Find where the given text appears and provide that cell's center as (x, y) coordinate. 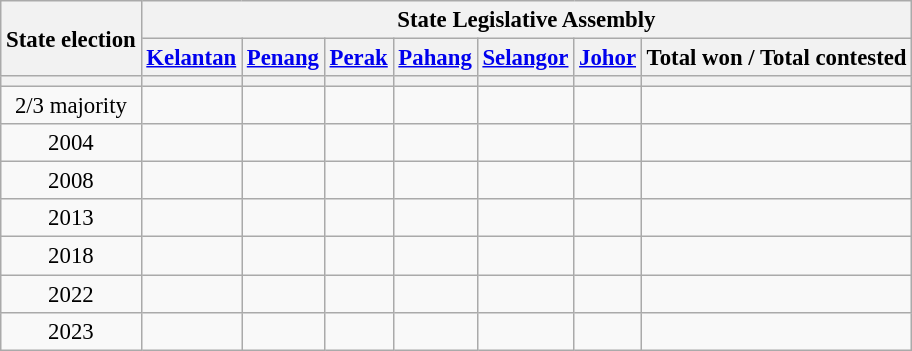
Perak (358, 58)
2018 (71, 256)
2023 (71, 331)
Total won / Total contested (776, 58)
2013 (71, 219)
2/3 majority (71, 106)
Kelantan (191, 58)
2008 (71, 181)
2004 (71, 143)
Pahang (435, 58)
Johor (608, 58)
2022 (71, 294)
State Legislative Assembly (526, 20)
Selangor (526, 58)
State election (71, 38)
Penang (284, 58)
